Output the [X, Y] coordinate of the center of the cell containing the given text.  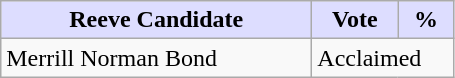
Reeve Candidate [156, 20]
% [426, 20]
Merrill Norman Bond [156, 58]
Vote [355, 20]
Acclaimed [383, 58]
